Locate the cell with the specified text and output its [X, Y] center coordinate. 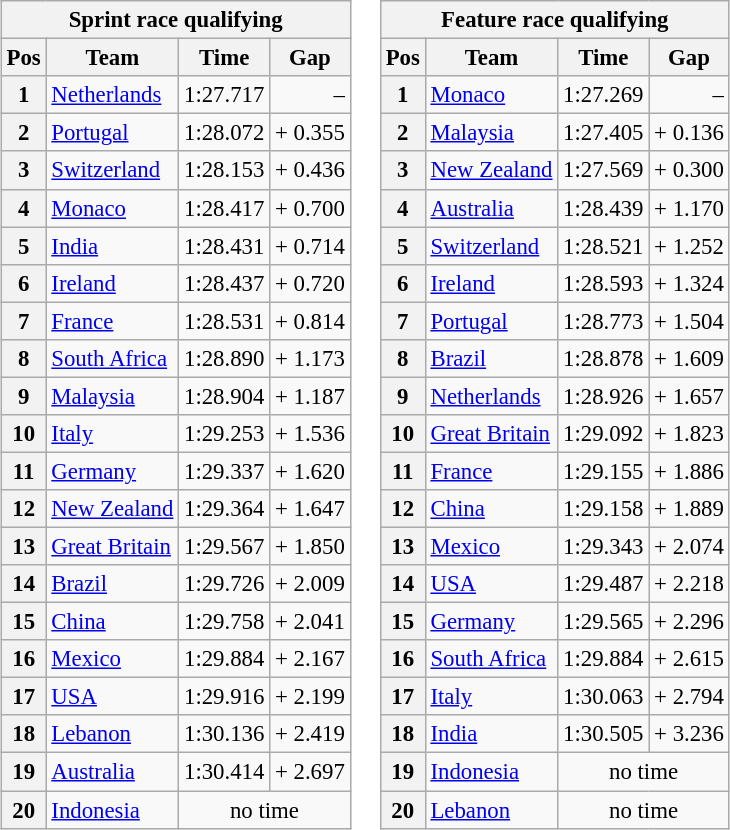
1:29.916 [224, 697]
1:29.343 [604, 546]
1:29.155 [604, 471]
1:28.926 [604, 396]
+ 0.355 [310, 133]
+ 3.236 [689, 734]
+ 1.823 [689, 434]
+ 2.167 [310, 659]
+ 0.720 [310, 283]
1:29.758 [224, 622]
+ 2.615 [689, 659]
1:28.773 [604, 321]
1:29.253 [224, 434]
1:30.063 [604, 697]
+ 1.173 [310, 358]
+ 1.504 [689, 321]
+ 2.419 [310, 734]
1:30.505 [604, 734]
1:27.569 [604, 170]
1:28.904 [224, 396]
1:27.269 [604, 95]
+ 2.697 [310, 772]
1:29.158 [604, 509]
+ 0.436 [310, 170]
+ 1.536 [310, 434]
1:28.531 [224, 321]
+ 1.620 [310, 471]
1:30.136 [224, 734]
1:28.890 [224, 358]
+ 0.136 [689, 133]
1:29.337 [224, 471]
+ 1.850 [310, 546]
+ 0.714 [310, 246]
1:29.092 [604, 434]
1:28.153 [224, 170]
1:28.439 [604, 208]
+ 1.647 [310, 509]
+ 2.296 [689, 622]
+ 1.657 [689, 396]
+ 2.009 [310, 584]
1:28.431 [224, 246]
+ 0.300 [689, 170]
+ 1.324 [689, 283]
Sprint race qualifying [176, 20]
Feature race qualifying [554, 20]
+ 1.886 [689, 471]
1:28.417 [224, 208]
+ 1.609 [689, 358]
1:28.072 [224, 133]
+ 2.041 [310, 622]
1:29.364 [224, 509]
1:28.878 [604, 358]
+ 0.814 [310, 321]
1:29.487 [604, 584]
+ 2.794 [689, 697]
+ 2.199 [310, 697]
+ 1.170 [689, 208]
1:27.717 [224, 95]
1:30.414 [224, 772]
1:29.726 [224, 584]
+ 2.218 [689, 584]
+ 1.889 [689, 509]
+ 2.074 [689, 546]
+ 1.252 [689, 246]
1:29.567 [224, 546]
+ 0.700 [310, 208]
1:28.521 [604, 246]
1:28.593 [604, 283]
+ 1.187 [310, 396]
1:27.405 [604, 133]
1:28.437 [224, 283]
1:29.565 [604, 622]
